Return (X, Y) of the center of cell containing provided text 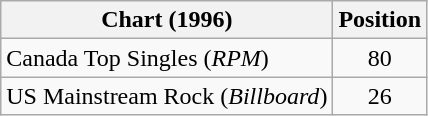
26 (380, 96)
Position (380, 20)
Chart (1996) (167, 20)
Canada Top Singles (RPM) (167, 58)
US Mainstream Rock (Billboard) (167, 96)
80 (380, 58)
